For the text-containing cell, return its midpoint in (X, Y) coordinate format. 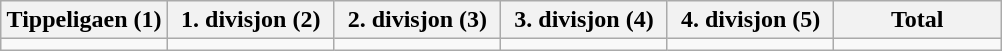
4. divisjon (5) (750, 20)
2. divisjon (3) (418, 20)
1. divisjon (2) (250, 20)
3. divisjon (4) (584, 20)
Tippeligaen (1) (84, 20)
Total (918, 20)
